Identify which cell holds the provided text, then report its (X, Y) central coordinate. 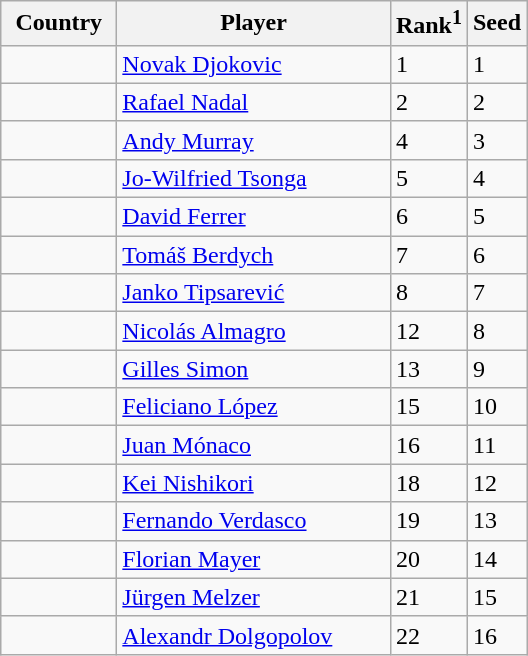
20 (428, 559)
Kei Nishikori (254, 483)
9 (496, 369)
David Ferrer (254, 217)
Gilles Simon (254, 369)
Janko Tipsarević (254, 293)
Rank1 (428, 24)
Juan Mónaco (254, 445)
Florian Mayer (254, 559)
21 (428, 597)
18 (428, 483)
3 (496, 140)
Jo-Wilfried Tsonga (254, 178)
Fernando Verdasco (254, 521)
Jürgen Melzer (254, 597)
Rafael Nadal (254, 102)
14 (496, 559)
10 (496, 407)
Andy Murray (254, 140)
Nicolás Almagro (254, 331)
22 (428, 635)
Tomáš Berdych (254, 255)
Novak Djokovic (254, 64)
19 (428, 521)
Alexandr Dolgopolov (254, 635)
11 (496, 445)
Seed (496, 24)
Feliciano López (254, 407)
Player (254, 24)
Country (59, 24)
